Locate the cell with the specified text and output its (X, Y) center coordinate. 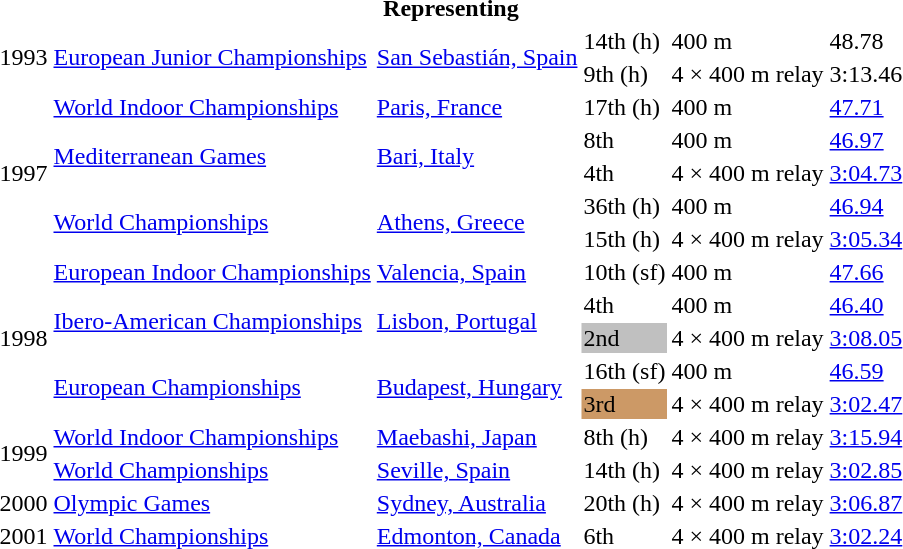
8th (624, 140)
15th (h) (624, 239)
Ibero-American Championships (212, 322)
10th (sf) (624, 272)
Bari, Italy (477, 156)
Paris, France (477, 107)
Athens, Greece (477, 222)
European Indoor Championships (212, 272)
36th (h) (624, 206)
17th (h) (624, 107)
Olympic Games (212, 503)
2nd (624, 338)
Lisbon, Portugal (477, 322)
San Sebastián, Spain (477, 58)
Seville, Spain (477, 470)
Budapest, Hungary (477, 388)
Maebashi, Japan (477, 437)
16th (sf) (624, 371)
Mediterranean Games (212, 156)
Sydney, Australia (477, 503)
3rd (624, 404)
European Junior Championships (212, 58)
European Championships (212, 388)
20th (h) (624, 503)
9th (h) (624, 74)
8th (h) (624, 437)
Valencia, Spain (477, 272)
